Capture the cell that displays the provided text and extract its [x, y] central coordinate. 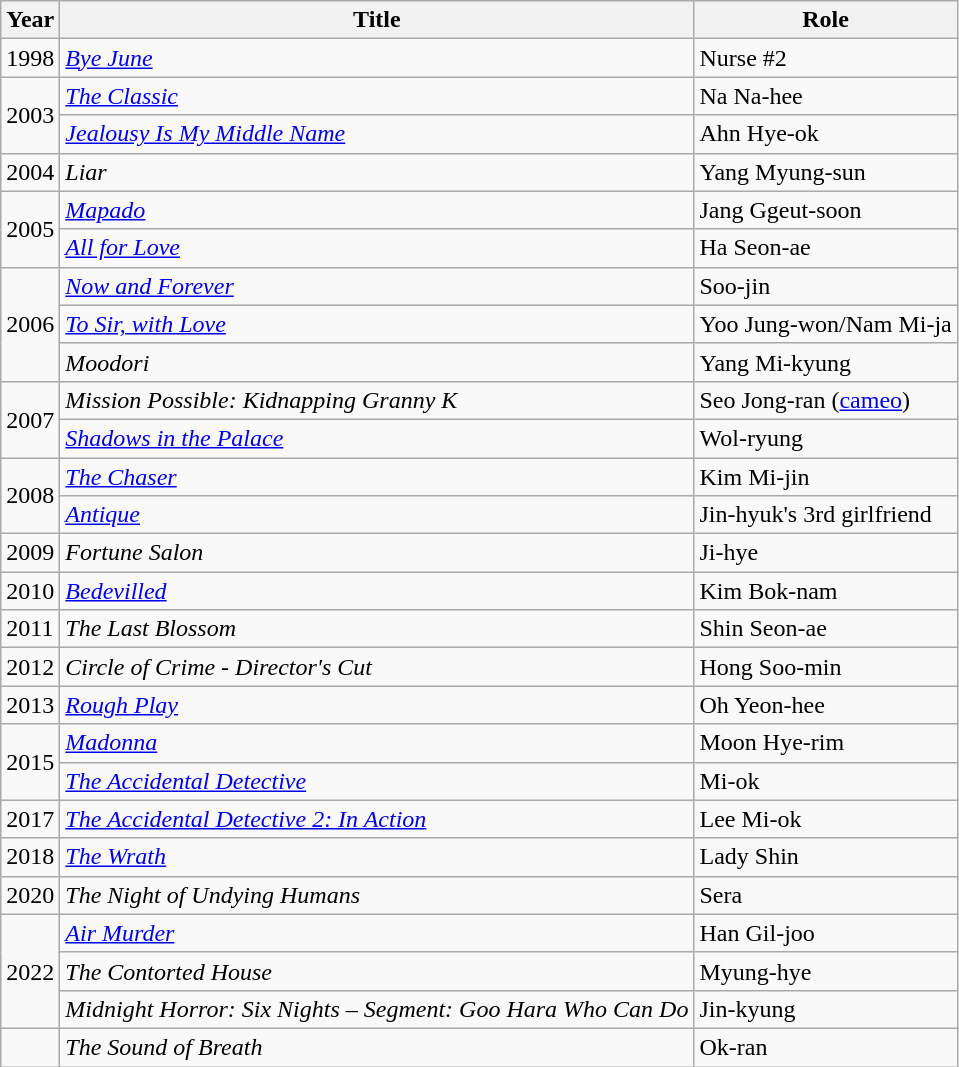
Mission Possible: Kidnapping Granny K [377, 400]
Oh Yeon-hee [826, 705]
Ok-ran [826, 1047]
2009 [30, 553]
The Contorted House [377, 971]
The Classic [377, 96]
Jang Ggeut-soon [826, 210]
Role [826, 20]
Han Gil-joo [826, 933]
Yoo Jung-won/Nam Mi-ja [826, 324]
To Sir, with Love [377, 324]
Year [30, 20]
Ha Seon-ae [826, 248]
The Last Blossom [377, 629]
Na Na-hee [826, 96]
The Sound of Breath [377, 1047]
2022 [30, 971]
2010 [30, 591]
2008 [30, 496]
Liar [377, 172]
Title [377, 20]
Mi-ok [826, 781]
Kim Bok-nam [826, 591]
Air Murder [377, 933]
Seo Jong-ran (cameo) [826, 400]
The Accidental Detective [377, 781]
Shin Seon-ae [826, 629]
2004 [30, 172]
Fortune Salon [377, 553]
The Night of Undying Humans [377, 895]
Hong Soo-min [826, 667]
Antique [377, 515]
Lady Shin [826, 857]
Mapado [377, 210]
Kim Mi-jin [826, 477]
Jin-hyuk's 3rd girlfriend [826, 515]
Rough Play [377, 705]
2007 [30, 419]
2013 [30, 705]
Ji-hye [826, 553]
Sera [826, 895]
The Chaser [377, 477]
2018 [30, 857]
2015 [30, 762]
Wol-ryung [826, 438]
2020 [30, 895]
All for Love [377, 248]
Now and Forever [377, 286]
1998 [30, 58]
Jin-kyung [826, 1009]
2005 [30, 229]
Lee Mi-ok [826, 819]
Soo-jin [826, 286]
Bye June [377, 58]
The Accidental Detective 2: In Action [377, 819]
Myung-hye [826, 971]
Bedevilled [377, 591]
2011 [30, 629]
Yang Mi-kyung [826, 362]
2006 [30, 324]
Circle of Crime - Director's Cut [377, 667]
Moodori [377, 362]
Shadows in the Palace [377, 438]
2017 [30, 819]
2012 [30, 667]
Madonna [377, 743]
2003 [30, 115]
Yang Myung-sun [826, 172]
The Wrath [377, 857]
Midnight Horror: Six Nights – Segment: Goo Hara Who Can Do [377, 1009]
Nurse #2 [826, 58]
Ahn Hye-ok [826, 134]
Moon Hye-rim [826, 743]
Jealousy Is My Middle Name [377, 134]
